Capture the cell that displays the provided text and extract its [X, Y] central coordinate. 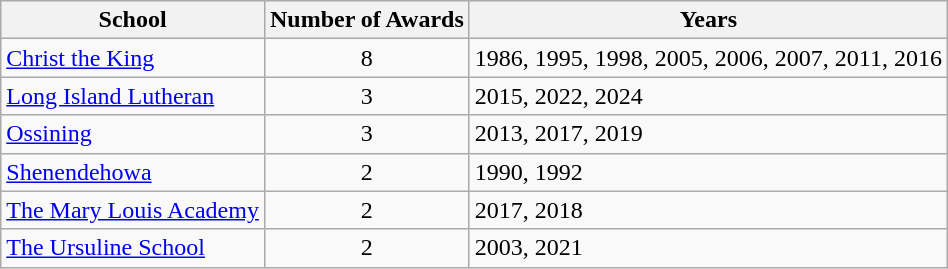
2013, 2017, 2019 [708, 134]
Christ the King [133, 58]
2017, 2018 [708, 210]
1990, 1992 [708, 172]
Shenendehowa [133, 172]
2003, 2021 [708, 248]
The Ursuline School [133, 248]
1986, 1995, 1998, 2005, 2006, 2007, 2011, 2016 [708, 58]
8 [366, 58]
School [133, 20]
Number of Awards [366, 20]
The Mary Louis Academy [133, 210]
Long Island Lutheran [133, 96]
Years [708, 20]
Ossining [133, 134]
2015, 2022, 2024 [708, 96]
